Provide the [x, y] coordinate of the cell's center where the given text is located.  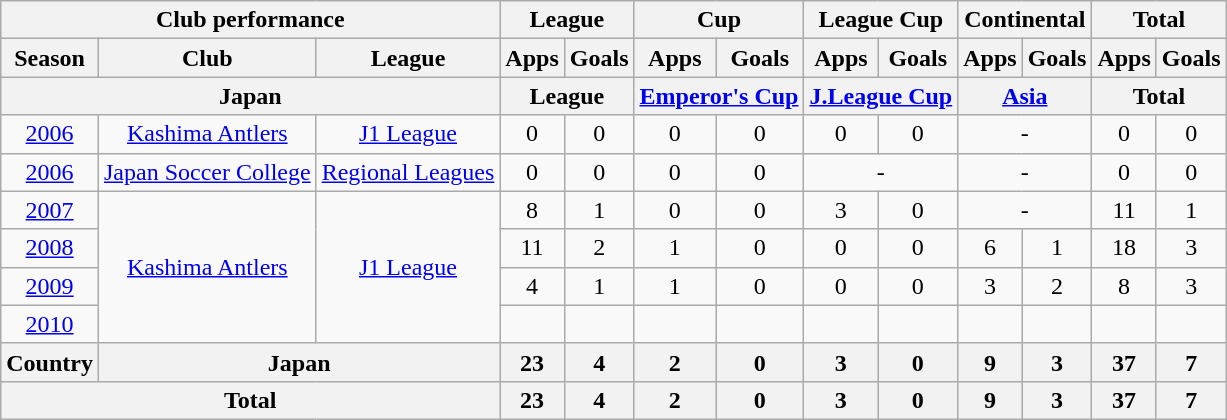
Asia [1025, 96]
2007 [50, 210]
Japan Soccer College [207, 172]
Season [50, 58]
Country [50, 362]
Club [207, 58]
6 [990, 248]
J.League Cup [881, 96]
Continental [1025, 20]
League Cup [881, 20]
Cup [719, 20]
18 [1124, 248]
Club performance [250, 20]
Regional Leagues [408, 172]
Emperor's Cup [719, 96]
2010 [50, 324]
2008 [50, 248]
2009 [50, 286]
